Locate the cell with the specified text and output its [X, Y] center coordinate. 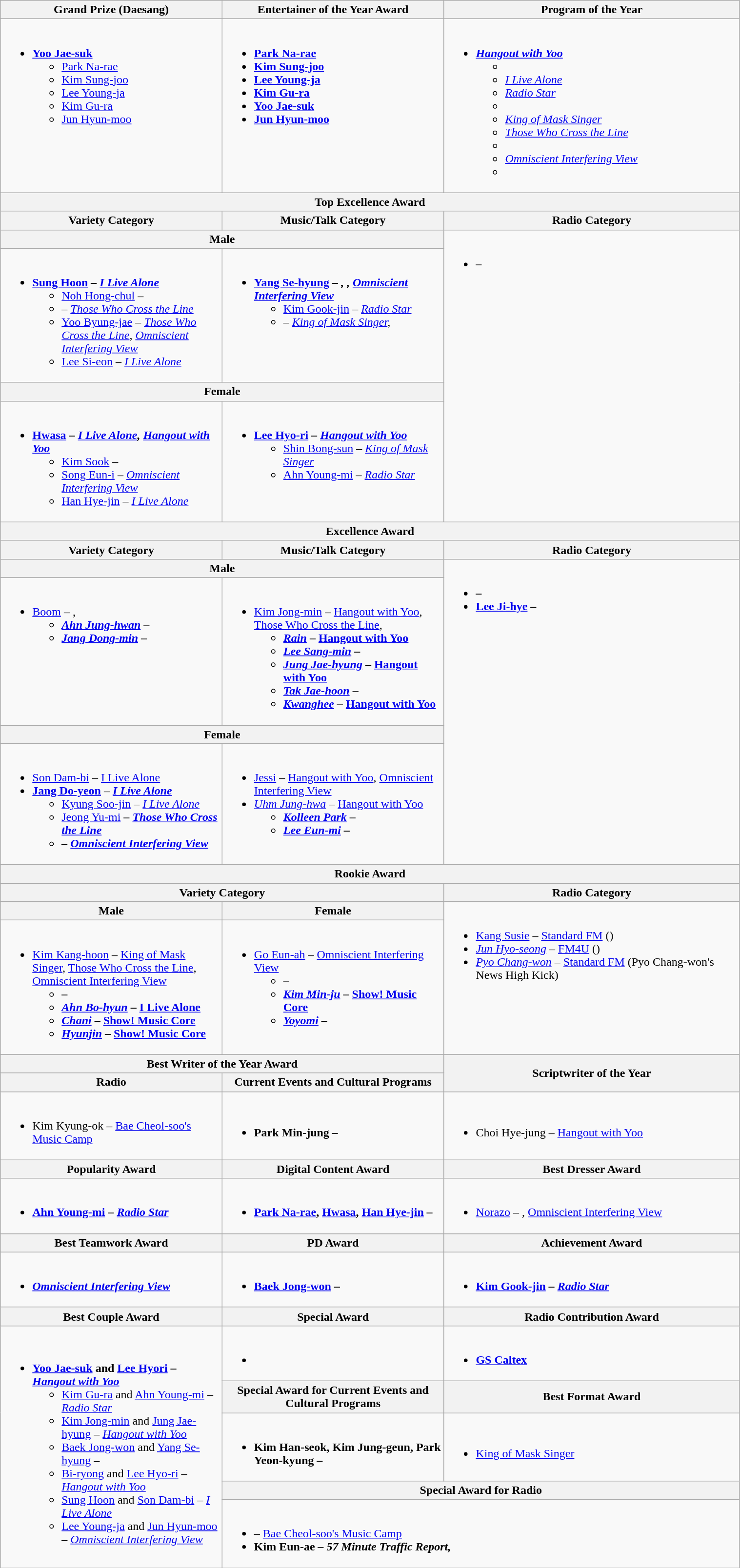
Ahn Young-mi – Radio Star [111, 1206]
Best Couple Award [111, 1316]
Choi Hye-jung – Hangout with Yoo [592, 1126]
Son Dam-bi – I Live AloneJang Do-yeon – I Live AloneKyung Soo-jin – I Live AloneJeong Yu-mi – Those Who Cross the Line – Omniscient Interfering View [111, 804]
Lee Hyo-ri – Hangout with YooShin Bong-sun – King of Mask SingerAhn Young-mi – Radio Star [333, 461]
Baek Jong-won – [333, 1280]
Park Na-raeKim Sung-jooLee Young-jaKim Gu-raYoo Jae-sukJun Hyun-moo [333, 106]
Best Writer of the Year Award [222, 1064]
King of Mask Singer [592, 1447]
Kang Susie – Standard FM ()Jun Hyo-seong – FM4U ()Pyo Chang-won – Standard FM (Pyo Chang-won's News High Kick) [592, 978]
Radio [111, 1082]
Yoo Jae-sukPark Na-raeKim Sung-jooLee Young-jaKim Gu-raJun Hyun-moo [111, 106]
Hwasa – I Live Alone, Hangout with YooKim Sook – Song Eun-i – Omniscient Interfering ViewHan Hye-jin – I Live Alone [111, 461]
Radio Contribution Award [592, 1316]
– Lee Ji-hye – [592, 712]
Best Format Award [592, 1397]
Digital Content Award [333, 1169]
Park Min-jung – [333, 1126]
Jessi – Hangout with Yoo, Omniscient Interfering ViewUhm Jung-hwa – Hangout with YooKolleen Park – Lee Eun-mi – [333, 804]
PD Award [333, 1243]
Top Excellence Award [370, 202]
Grand Prize (Daesang) [111, 10]
Kim Gook-jin – Radio Star [592, 1280]
Kim Han-seok, Kim Jung-geun, Park Yeon-kyung – [333, 1447]
Achievement Award [592, 1243]
Go Eun-ah – Omniscient Interfering View – Kim Min-ju – Show! Music CoreYoyomi – [333, 987]
Entertainer of the Year Award [333, 10]
Best Teamwork Award [111, 1243]
Special Award for Radio [481, 1490]
Park Na-rae, Hwasa, Han Hye-jin – [333, 1206]
Scriptwriter of the Year [592, 1073]
Program of the Year [592, 10]
Current Events and Cultural Programs [333, 1082]
Best Dresser Award [592, 1169]
Popularity Award [111, 1169]
Rookie Award [370, 874]
Special Award for Current Events and Cultural Programs [333, 1397]
Special Award [333, 1316]
Kim Kyung-ok – Bae Cheol-soo's Music Camp [111, 1126]
Norazo – , Omniscient Interfering View [592, 1206]
Boom – , Ahn Jung-hwan – Jang Dong-min – [111, 651]
Excellence Award [370, 531]
Omniscient Interfering View [111, 1280]
Hangout with YooI Live AloneRadio StarKing of Mask SingerThose Who Cross the LineOmniscient Interfering View [592, 106]
– Bae Cheol-soo's Music CampKim Eun-ae – 57 Minute Traffic Report, [481, 1534]
GS Caltex [592, 1353]
Yang Se-hyung – , , Omniscient Interfering ViewKim Gook-jin – Radio Star – King of Mask Singer, [333, 315]
– [592, 376]
